Output the [x, y] coordinate of the center of the cell containing the given text.  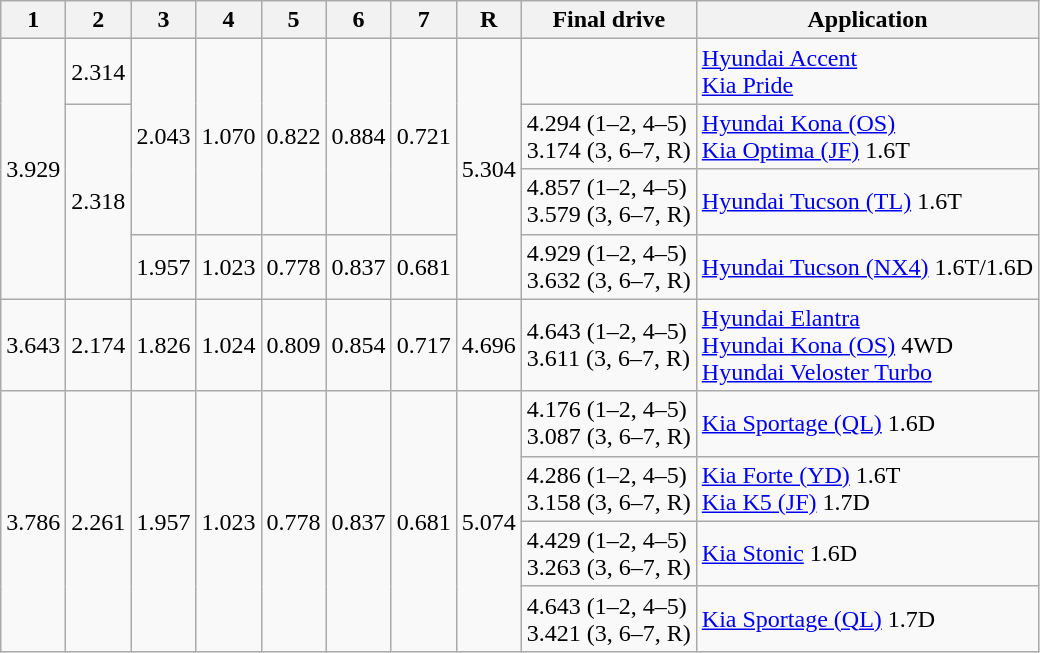
3 [164, 20]
2.314 [98, 72]
4.176 (1–2, 4–5)3.087 (3, 6–7, R) [608, 424]
R [488, 20]
0.822 [294, 136]
4.643 (1–2, 4–5)3.421 (3, 6–7, R) [608, 618]
0.884 [358, 136]
3.786 [34, 521]
2.174 [98, 345]
5.074 [488, 521]
6 [358, 20]
2.043 [164, 136]
7 [424, 20]
Hyundai Tucson (NX4) 1.6T/1.6D [867, 266]
1.024 [228, 345]
4.696 [488, 345]
4.429 (1–2, 4–5)3.263 (3, 6–7, R) [608, 554]
Hyundai AccentKia Pride [867, 72]
Kia Stonic 1.6D [867, 554]
0.721 [424, 136]
Kia Sportage (QL) 1.7D [867, 618]
0.809 [294, 345]
5 [294, 20]
5.304 [488, 169]
Kia Sportage (QL) 1.6D [867, 424]
4 [228, 20]
Hyundai ElantraHyundai Kona (OS) 4WDHyundai Veloster Turbo [867, 345]
Kia Forte (YD) 1.6TKia K5 (JF) 1.7D [867, 488]
2.318 [98, 202]
1 [34, 20]
3.643 [34, 345]
2.261 [98, 521]
Hyundai Kona (OS)Kia Optima (JF) 1.6T [867, 136]
4.286 (1–2, 4–5)3.158 (3, 6–7, R) [608, 488]
3.929 [34, 169]
0.717 [424, 345]
4.929 (1–2, 4–5)3.632 (3, 6–7, R) [608, 266]
2 [98, 20]
Application [867, 20]
0.854 [358, 345]
Hyundai Tucson (TL) 1.6T [867, 202]
4.294 (1–2, 4–5)3.174 (3, 6–7, R) [608, 136]
1.070 [228, 136]
4.857 (1–2, 4–5)3.579 (3, 6–7, R) [608, 202]
Final drive [608, 20]
4.643 (1–2, 4–5)3.611 (3, 6–7, R) [608, 345]
1.826 [164, 345]
